Detect which cell encompasses the target text, then output its (x, y) center coordinate. 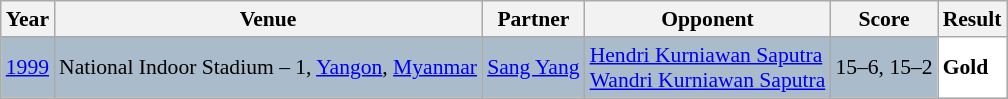
Hendri Kurniawan Saputra Wandri Kurniawan Saputra (708, 68)
National Indoor Stadium – 1, Yangon, Myanmar (268, 68)
Score (884, 19)
Venue (268, 19)
Opponent (708, 19)
15–6, 15–2 (884, 68)
Partner (533, 19)
Gold (972, 68)
1999 (28, 68)
Year (28, 19)
Result (972, 19)
Sang Yang (533, 68)
